Search for the cell housing the specified text and yield its [x, y] center coordinate. 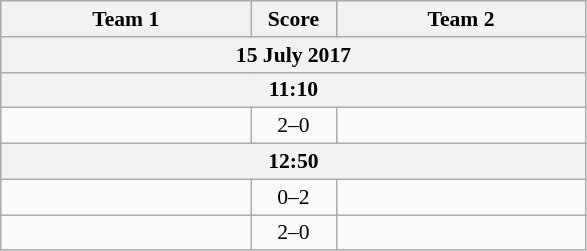
Team 2 [461, 19]
Score [294, 19]
12:50 [294, 162]
11:10 [294, 90]
Team 1 [126, 19]
0–2 [294, 197]
15 July 2017 [294, 55]
